Determine the (x, y) coordinate at the center of the cell enclosing the given text.  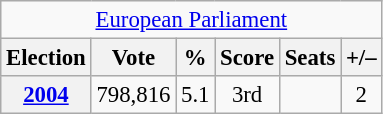
3rd (248, 95)
European Parliament (192, 20)
2 (362, 95)
+/– (362, 58)
2004 (46, 95)
% (196, 58)
798,816 (134, 95)
Vote (134, 58)
Seats (310, 58)
5.1 (196, 95)
Election (46, 58)
Score (248, 58)
